Return the [X, Y] coordinate for the center point of the cell that contains the specified text.  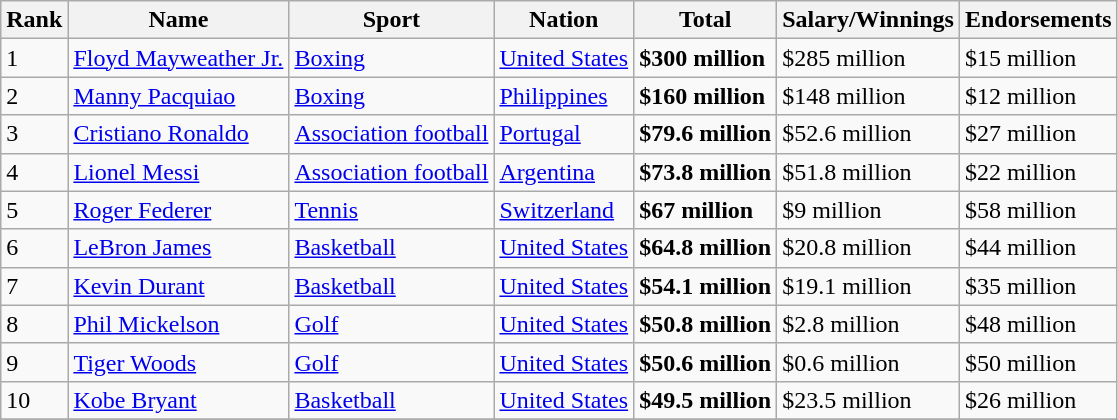
$20.8 million [868, 248]
$50.6 million [706, 362]
$64.8 million [706, 248]
$285 million [868, 58]
LeBron James [178, 248]
$73.8 million [706, 172]
$67 million [706, 210]
Nation [564, 20]
Philippines [564, 96]
4 [34, 172]
$35 million [1038, 286]
Lionel Messi [178, 172]
$19.1 million [868, 286]
Salary/Winnings [868, 20]
2 [34, 96]
Tennis [392, 210]
$50.8 million [706, 324]
Cristiano Ronaldo [178, 134]
Total [706, 20]
$300 million [706, 58]
$27 million [1038, 134]
Manny Pacquiao [178, 96]
$51.8 million [868, 172]
$44 million [1038, 248]
Name [178, 20]
$12 million [1038, 96]
Argentina [564, 172]
5 [34, 210]
Endorsements [1038, 20]
1 [34, 58]
Kobe Bryant [178, 400]
Portugal [564, 134]
$58 million [1038, 210]
$48 million [1038, 324]
Sport [392, 20]
$0.6 million [868, 362]
Rank [34, 20]
$26 million [1038, 400]
$49.5 million [706, 400]
$148 million [868, 96]
6 [34, 248]
$2.8 million [868, 324]
$23.5 million [868, 400]
$160 million [706, 96]
$52.6 million [868, 134]
3 [34, 134]
Tiger Woods [178, 362]
$54.1 million [706, 286]
$15 million [1038, 58]
$50 million [1038, 362]
Floyd Mayweather Jr. [178, 58]
$79.6 million [706, 134]
Phil Mickelson [178, 324]
9 [34, 362]
$9 million [868, 210]
10 [34, 400]
Kevin Durant [178, 286]
8 [34, 324]
Roger Federer [178, 210]
Switzerland [564, 210]
$22 million [1038, 172]
7 [34, 286]
